Return [X, Y] of the center of cell containing provided text 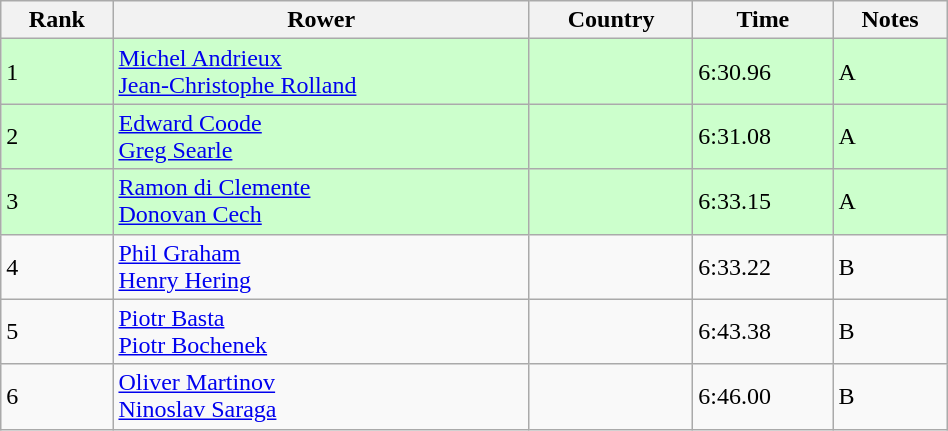
2 [57, 136]
Rank [57, 20]
6:33.22 [763, 266]
Time [763, 20]
Piotr BastaPiotr Bochenek [321, 332]
Phil Graham Henry Hering [321, 266]
Michel AndrieuxJean-Christophe Rolland [321, 72]
Ramon di Clemente Donovan Cech [321, 202]
Rower [321, 20]
Edward Coode Greg Searle [321, 136]
6:30.96 [763, 72]
3 [57, 202]
Oliver MartinovNinoslav Saraga [321, 396]
1 [57, 72]
6:43.38 [763, 332]
4 [57, 266]
6:33.15 [763, 202]
6 [57, 396]
6:31.08 [763, 136]
5 [57, 332]
Country [610, 20]
6:46.00 [763, 396]
Notes [890, 20]
